Determine the [x, y] coordinate at the center of the cell enclosing the given text.  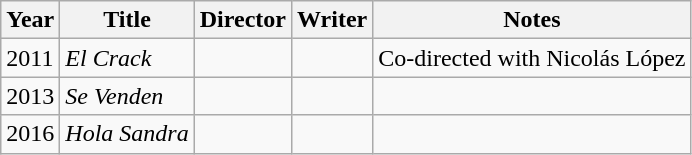
Year [30, 20]
Notes [532, 20]
2013 [30, 96]
Writer [332, 20]
Hola Sandra [127, 134]
Director [242, 20]
2011 [30, 58]
El Crack [127, 58]
2016 [30, 134]
Se Venden [127, 96]
Co-directed with Nicolás López [532, 58]
Title [127, 20]
